Capture the cell that displays the provided text and extract its [X, Y] central coordinate. 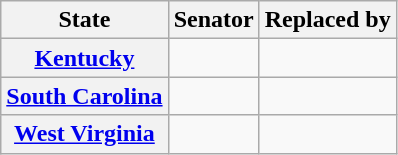
Senator [214, 20]
Replaced by [328, 20]
Kentucky [84, 58]
State [84, 20]
South Carolina [84, 96]
West Virginia [84, 134]
